For the text-containing cell, return its midpoint in [X, Y] coordinate format. 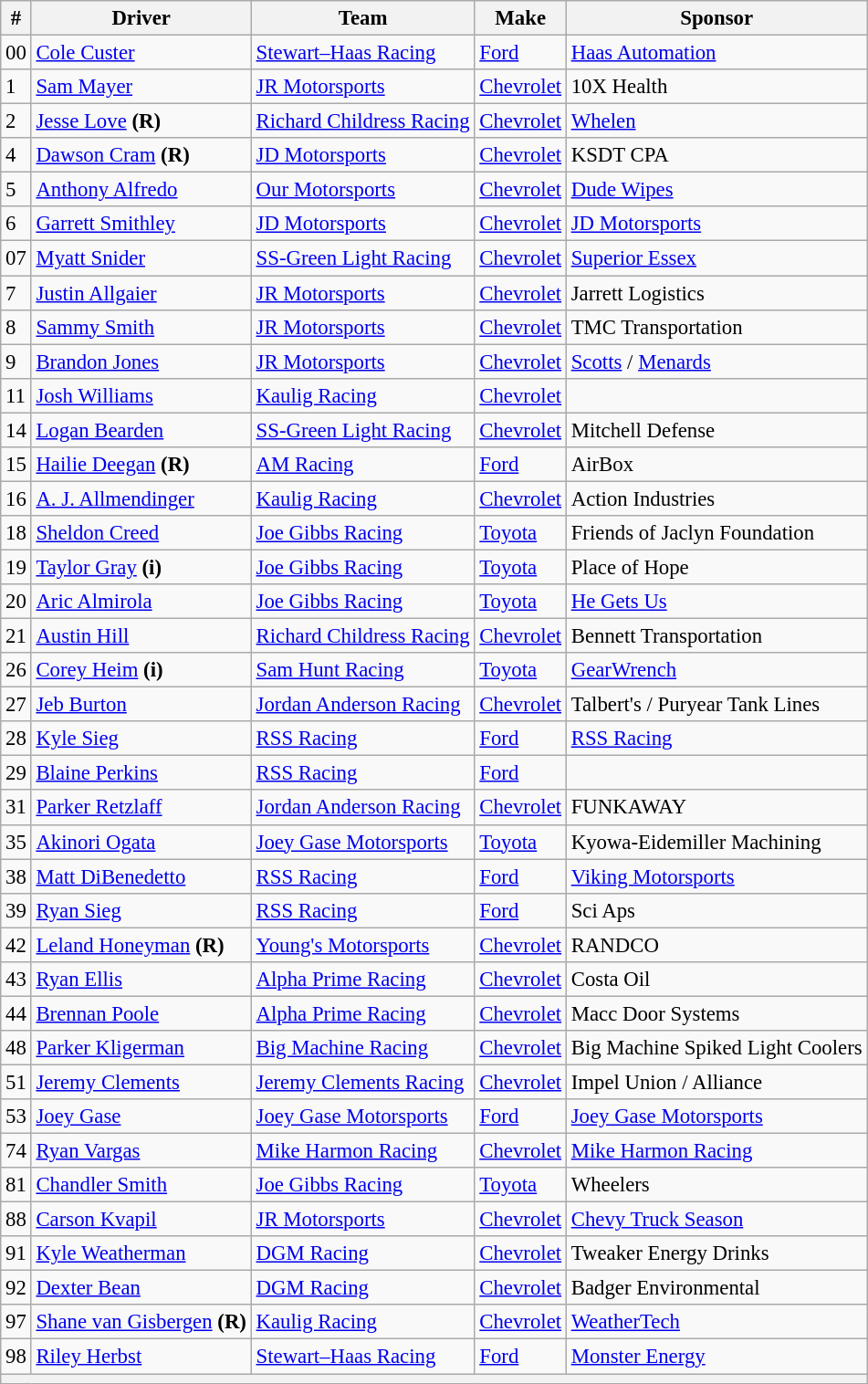
Big Machine Racing [363, 1048]
7 [16, 293]
Impel Union / Alliance [716, 1082]
51 [16, 1082]
81 [16, 1185]
92 [16, 1288]
18 [16, 533]
Aric Almirola [141, 602]
16 [16, 498]
GearWrench [716, 670]
Jeb Burton [141, 705]
Tweaker Energy Drinks [716, 1253]
43 [16, 980]
98 [16, 1357]
Jeremy Clements [141, 1082]
20 [16, 602]
Scotts / Menards [716, 362]
10X Health [716, 87]
Chandler Smith [141, 1185]
Costa Oil [716, 980]
48 [16, 1048]
Matt DiBenedetto [141, 876]
Carson Kvapil [141, 1220]
5 [16, 190]
44 [16, 1013]
39 [16, 910]
AirBox [716, 465]
Justin Allgaier [141, 293]
Dude Wipes [716, 190]
31 [16, 808]
Riley Herbst [141, 1357]
07 [16, 258]
Badger Environmental [716, 1288]
Logan Bearden [141, 430]
A. J. Allmendinger [141, 498]
Kyle Weatherman [141, 1253]
Kyowa-Eidemiller Machining [716, 842]
Brennan Poole [141, 1013]
Big Machine Spiked Light Coolers [716, 1048]
27 [16, 705]
Blaine Perkins [141, 773]
Parker Retzlaff [141, 808]
FUNKAWAY [716, 808]
Joey Gase [141, 1117]
Sam Mayer [141, 87]
Dexter Bean [141, 1288]
26 [16, 670]
Mitchell Defense [716, 430]
11 [16, 395]
RANDCO [716, 945]
14 [16, 430]
35 [16, 842]
21 [16, 636]
88 [16, 1220]
Sheldon Creed [141, 533]
Ryan Ellis [141, 980]
Sponsor [716, 18]
42 [16, 945]
2 [16, 121]
Haas Automation [716, 53]
Austin Hill [141, 636]
Taylor Gray (i) [141, 567]
AM Racing [363, 465]
38 [16, 876]
Shane van Gisbergen (R) [141, 1323]
Action Industries [716, 498]
Team [363, 18]
8 [16, 327]
Friends of Jaclyn Foundation [716, 533]
Talbert's / Puryear Tank Lines [716, 705]
Young's Motorsports [363, 945]
Sam Hunt Racing [363, 670]
Whelen [716, 121]
# [16, 18]
Dawson Cram (R) [141, 155]
Corey Heim (i) [141, 670]
Cole Custer [141, 53]
Ryan Vargas [141, 1151]
He Gets Us [716, 602]
Brandon Jones [141, 362]
9 [16, 362]
Leland Honeyman (R) [141, 945]
Bennett Transportation [716, 636]
91 [16, 1253]
Viking Motorsports [716, 876]
Jarrett Logistics [716, 293]
28 [16, 739]
Josh Williams [141, 395]
TMC Transportation [716, 327]
KSDT CPA [716, 155]
97 [16, 1323]
Macc Door Systems [716, 1013]
Kyle Sieg [141, 739]
Jeremy Clements Racing [363, 1082]
00 [16, 53]
19 [16, 567]
6 [16, 224]
Akinori Ogata [141, 842]
Garrett Smithley [141, 224]
Anthony Alfredo [141, 190]
Sammy Smith [141, 327]
Place of Hope [716, 567]
WeatherTech [716, 1323]
Ryan Sieg [141, 910]
Superior Essex [716, 258]
1 [16, 87]
Wheelers [716, 1185]
Our Motorsports [363, 190]
29 [16, 773]
Jesse Love (R) [141, 121]
Driver [141, 18]
Chevy Truck Season [716, 1220]
Sci Aps [716, 910]
53 [16, 1117]
Hailie Deegan (R) [141, 465]
4 [16, 155]
Monster Energy [716, 1357]
Make [520, 18]
15 [16, 465]
Parker Kligerman [141, 1048]
Myatt Snider [141, 258]
74 [16, 1151]
